From the cell containing the given text, extract its center point as [X, Y] coordinate. 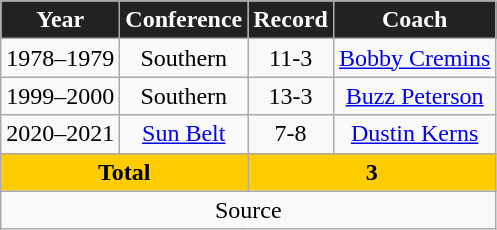
2020–2021 [60, 134]
Sun Belt [184, 134]
Total [124, 172]
Record [291, 20]
Year [60, 20]
13-3 [291, 96]
7-8 [291, 134]
Source [248, 210]
Coach [414, 20]
1999–2000 [60, 96]
11-3 [291, 58]
1978–1979 [60, 58]
3 [372, 172]
Dustin Kerns [414, 134]
Buzz Peterson [414, 96]
Bobby Cremins [414, 58]
Conference [184, 20]
